From the cell containing the given text, extract its center point as [x, y] coordinate. 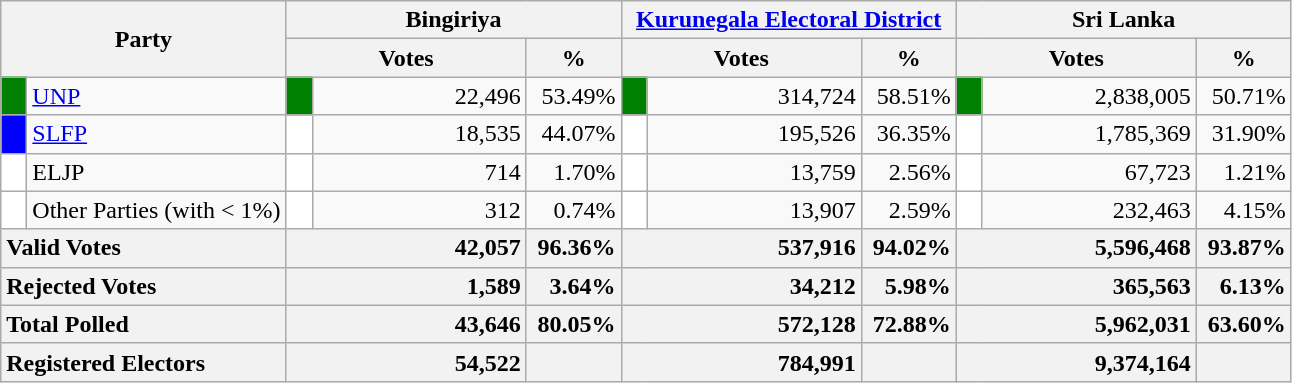
4.15% [1244, 210]
3.64% [574, 286]
SLFP [156, 134]
Valid Votes [144, 248]
13,907 [754, 210]
Total Polled [144, 324]
44.07% [574, 134]
0.74% [574, 210]
72.88% [908, 324]
34,212 [741, 286]
6.13% [1244, 286]
94.02% [908, 248]
Party [144, 39]
572,128 [741, 324]
67,723 [1089, 172]
314,724 [754, 96]
Other Parties (with < 1%) [156, 210]
232,463 [1089, 210]
96.36% [574, 248]
714 [419, 172]
Kurunegala Electoral District [788, 20]
2.59% [908, 210]
13,759 [754, 172]
1,589 [406, 286]
ELJP [156, 172]
Bingiriya [454, 20]
5.98% [908, 286]
18,535 [419, 134]
2.56% [908, 172]
1.21% [1244, 172]
1,785,369 [1089, 134]
5,962,031 [1076, 324]
195,526 [754, 134]
80.05% [574, 324]
93.87% [1244, 248]
58.51% [908, 96]
50.71% [1244, 96]
2,838,005 [1089, 96]
54,522 [406, 362]
Registered Electors [144, 362]
Sri Lanka [1124, 20]
Rejected Votes [144, 286]
UNP [156, 96]
31.90% [1244, 134]
43,646 [406, 324]
5,596,468 [1076, 248]
63.60% [1244, 324]
36.35% [908, 134]
22,496 [419, 96]
42,057 [406, 248]
365,563 [1076, 286]
53.49% [574, 96]
537,916 [741, 248]
312 [419, 210]
784,991 [741, 362]
1.70% [574, 172]
9,374,164 [1076, 362]
